Return the (x, y) coordinate for the center point of the cell that contains the specified text.  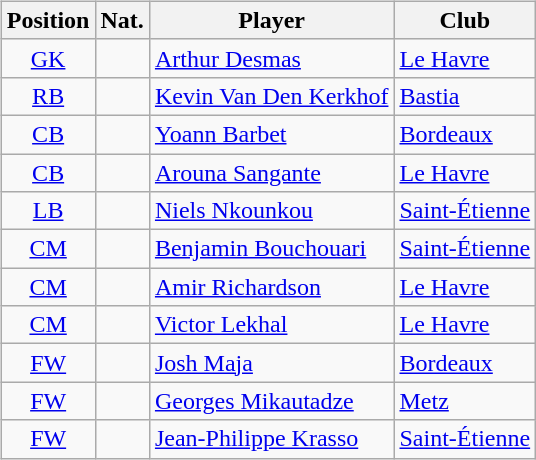
Victor Lekhal (272, 325)
Bastia (465, 96)
Arthur Desmas (272, 58)
Position (48, 20)
Nat. (122, 20)
Amir Richardson (272, 287)
GK (48, 58)
Metz (465, 401)
Club (465, 20)
LB (48, 211)
Jean-Philippe Krasso (272, 439)
Niels Nkounkou (272, 211)
Arouna Sangante (272, 173)
RB (48, 96)
Josh Maja (272, 363)
Player (272, 20)
Kevin Van Den Kerkhof (272, 96)
Benjamin Bouchouari (272, 249)
Yoann Barbet (272, 134)
Georges Mikautadze (272, 401)
